Detect which cell encompasses the target text, then output its (x, y) center coordinate. 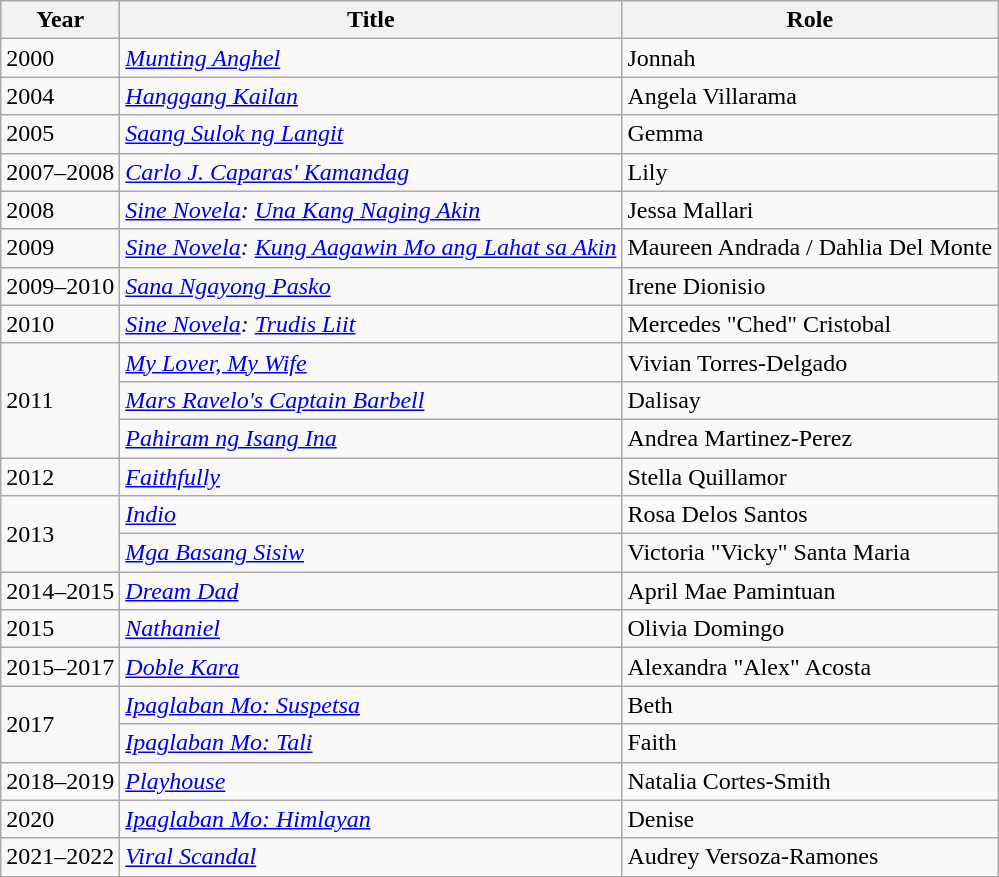
2005 (60, 134)
Faithfully (371, 477)
2009 (60, 248)
Nathaniel (371, 629)
Victoria "Vicky" Santa Maria (810, 553)
Ipaglaban Mo: Himlayan (371, 819)
2020 (60, 819)
Rosa Delos Santos (810, 515)
Audrey Versoza-Ramones (810, 857)
2011 (60, 400)
2015 (60, 629)
Sine Novela: Una Kang Naging Akin (371, 210)
Denise (810, 819)
Dream Dad (371, 591)
Ipaglaban Mo: Suspetsa (371, 705)
Saang Sulok ng Langit (371, 134)
Sine Novela: Kung Aagawin Mo ang Lahat sa Akin (371, 248)
Natalia Cortes-Smith (810, 781)
2008 (60, 210)
Faith (810, 743)
Mercedes "Ched" Cristobal (810, 324)
Alexandra "Alex" Acosta (810, 667)
Gemma (810, 134)
Jonnah (810, 58)
Mga Basang Sisiw (371, 553)
Dalisay (810, 400)
Title (371, 20)
2009–2010 (60, 286)
2013 (60, 534)
2017 (60, 724)
Stella Quillamor (810, 477)
My Lover, My Wife (371, 362)
Year (60, 20)
Jessa Mallari (810, 210)
Lily (810, 172)
Doble Kara (371, 667)
Mars Ravelo's Captain Barbell (371, 400)
2015–2017 (60, 667)
2014–2015 (60, 591)
2007–2008 (60, 172)
Beth (810, 705)
2004 (60, 96)
2000 (60, 58)
Viral Scandal (371, 857)
2012 (60, 477)
April Mae Pamintuan (810, 591)
Carlo J. Caparas' Kamandag (371, 172)
Sine Novela: Trudis Liit (371, 324)
2021–2022 (60, 857)
2018–2019 (60, 781)
Sana Ngayong Pasko (371, 286)
Playhouse (371, 781)
Role (810, 20)
Indio (371, 515)
Vivian Torres-Delgado (810, 362)
Maureen Andrada / Dahlia Del Monte (810, 248)
Olivia Domingo (810, 629)
Munting Anghel (371, 58)
Irene Dionisio (810, 286)
Andrea Martinez-Perez (810, 438)
Hanggang Kailan (371, 96)
Ipaglaban Mo: Tali (371, 743)
Angela Villarama (810, 96)
Pahiram ng Isang Ina (371, 438)
2010 (60, 324)
